Return [X, Y] of the center of cell containing provided text 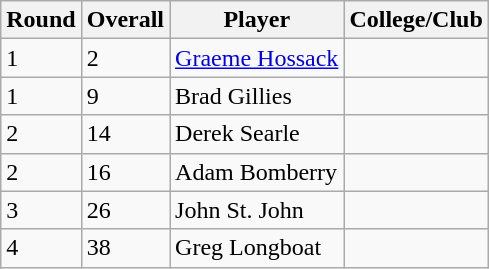
Player [257, 20]
Brad Gillies [257, 96]
9 [125, 96]
John St. John [257, 210]
26 [125, 210]
14 [125, 134]
Overall [125, 20]
Greg Longboat [257, 248]
College/Club [416, 20]
16 [125, 172]
Derek Searle [257, 134]
Round [41, 20]
3 [41, 210]
Adam Bomberry [257, 172]
38 [125, 248]
Graeme Hossack [257, 58]
4 [41, 248]
